Provide the (x, y) coordinate of the cell's center where the given text is located.  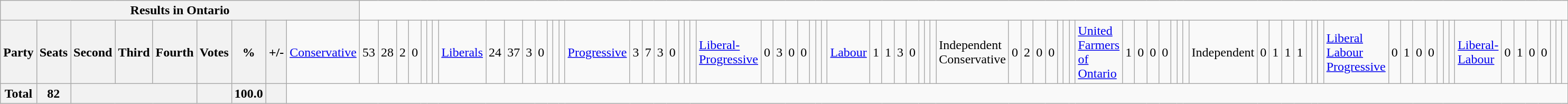
Votes (214, 52)
Fourth (174, 52)
Progressive (597, 52)
Independent (1223, 52)
Liberals (462, 52)
Liberal-Labour (1478, 52)
Conservative (323, 52)
Third (134, 52)
24 (496, 52)
82 (53, 93)
Liberal Labour Progressive (1356, 52)
Labour (848, 52)
Independent Conservative (973, 52)
Seats (53, 52)
100.0 (248, 93)
Liberal-Progressive (728, 52)
+/- (276, 52)
37 (514, 52)
% (248, 52)
Party (18, 52)
28 (388, 52)
7 (648, 52)
United Farmers of Ontario (1099, 52)
Results in Ontario (180, 11)
53 (369, 52)
Total (18, 93)
Second (93, 52)
